Provide the [x, y] coordinate of the cell's center where the given text is located.  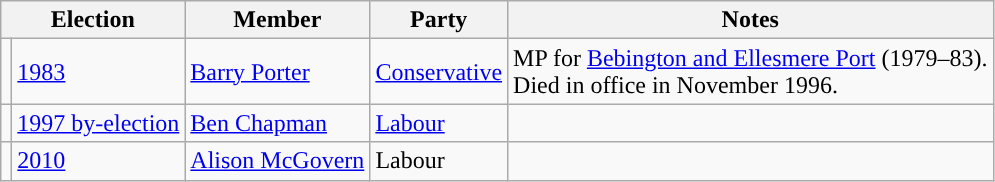
1997 by-election [98, 123]
MP for Bebington and Ellesmere Port (1979–83).Died in office in November 1996. [750, 72]
Alison McGovern [278, 161]
Member [278, 20]
Barry Porter [278, 72]
Notes [750, 20]
Party [439, 20]
1983 [98, 72]
Election [93, 20]
2010 [98, 161]
Conservative [439, 72]
Ben Chapman [278, 123]
